Extract the (x, y) coordinate from the center of the cell holding the provided text.  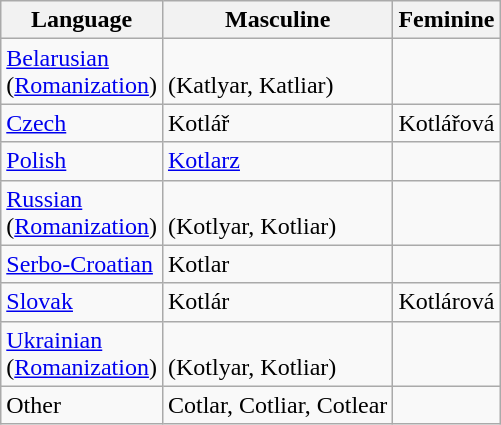
Polish (82, 161)
Kotlár (277, 302)
Cotlar, Cotliar, Cotlear (277, 405)
Kotlárová (446, 302)
Language (82, 20)
Other (82, 405)
Kotlar (277, 264)
Kotlářová (446, 123)
Belarusian (Romanization) (82, 72)
Ukrainian (Romanization) (82, 354)
Feminine (446, 20)
Russian (Romanization) (82, 212)
Kotlář (277, 123)
Czech (82, 123)
Serbo-Croatian (82, 264)
Kotlarz (277, 161)
Masculine (277, 20)
(Katlyar, Katliar) (277, 72)
Slovak (82, 302)
